Output the [x, y] coordinate of the center of the cell containing the given text.  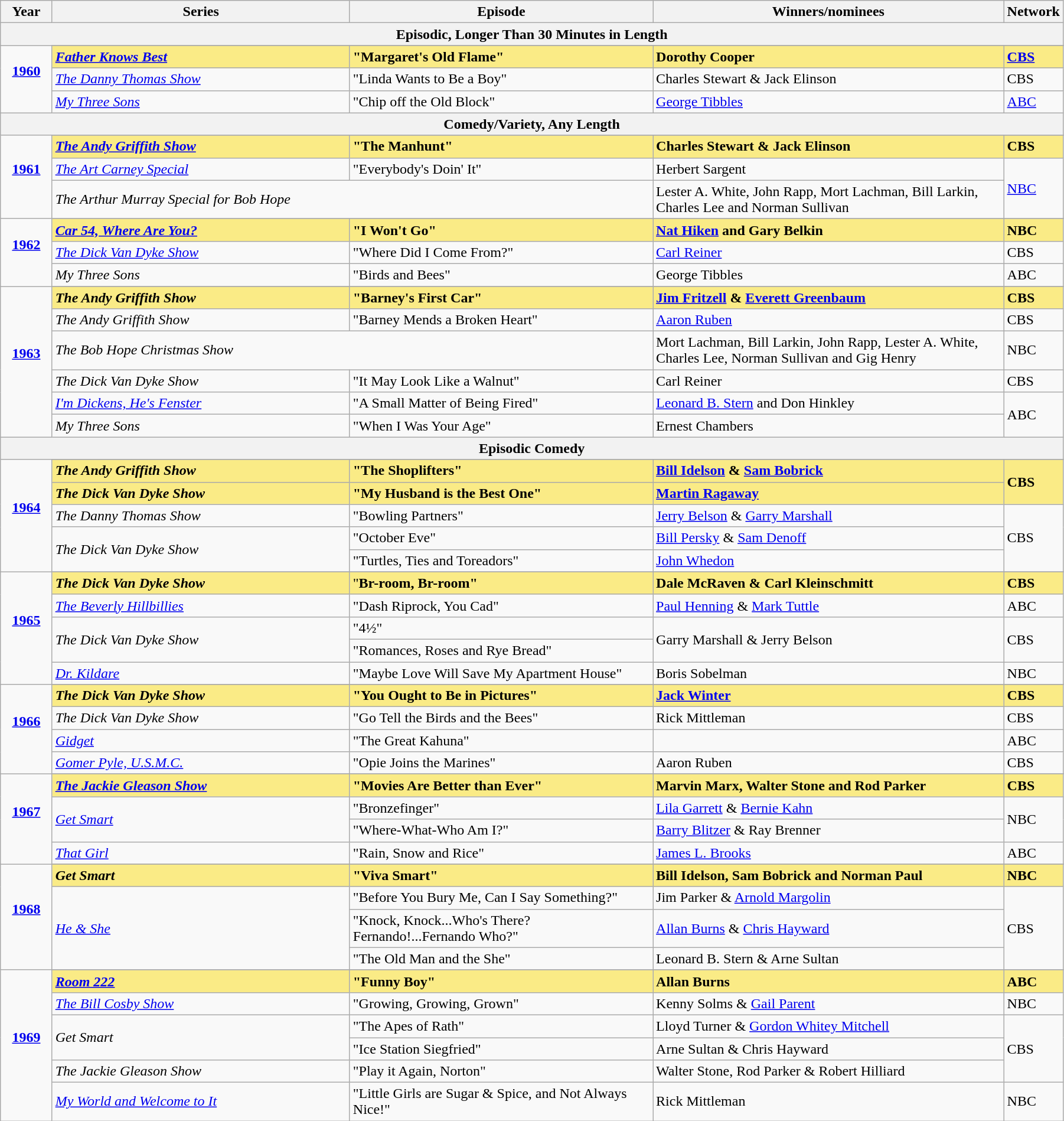
The Art Carney Special [201, 169]
"Before You Bury Me, Can I Say Something?" [501, 898]
"Linda Wants to Be a Boy" [501, 79]
Allan Burns & Chris Hayward [828, 928]
"You Ought to Be in Pictures" [501, 696]
"Romances, Roses and Rye Bread" [501, 650]
Gomer Pyle, U.S.M.C. [201, 763]
Kenny Solms & Gail Parent [828, 1003]
Barry Blitzer & Ray Brenner [828, 830]
Lloyd Turner & Gordon Whitey Mitchell [828, 1026]
"Knock, Knock...Who's There? Fernando!...Fernando Who?" [501, 928]
The Bill Cosby Show [201, 1003]
"Br-room, Br-room" [501, 583]
Winners/nominees [828, 12]
I'm Dickens, He's Fenster [201, 403]
"Everybody's Doin' It" [501, 169]
Leonard B. Stern & Arne Sultan [828, 959]
Dale McRaven & Carl Kleinschmitt [828, 583]
1969 [26, 1045]
Arne Sultan & Chris Hayward [828, 1048]
"Rain, Snow and Rice" [501, 853]
"I Won't Go" [501, 230]
"Funny Boy" [501, 981]
"Birds and Bees" [501, 275]
1962 [26, 252]
"Dash Riprock, You Cad" [501, 605]
"Viva Smart" [501, 875]
"Bronzefinger" [501, 808]
"Ice Station Siegfried" [501, 1048]
1968 [26, 917]
Episodic Comedy [532, 448]
Garry Marshall & Jerry Belson [828, 639]
Bill Persky & Sam Denoff [828, 538]
"The Apes of Rath" [501, 1026]
"Opie Joins the Marines" [501, 763]
Nat Hiken and Gary Belkin [828, 230]
1965 [26, 628]
Mort Lachman, Bill Larkin, John Rapp, Lester A. White, Charles Lee, Norman Sullivan and Gig Henry [828, 351]
James L. Brooks [828, 853]
"Play it Again, Norton" [501, 1071]
Car 54, Where Are You? [201, 230]
"The Manhunt" [501, 146]
Walter Stone, Rod Parker & Robert Hilliard [828, 1071]
"A Small Matter of Being Fired" [501, 403]
Episode [501, 12]
"October Eve" [501, 538]
"Go Tell the Birds and the Bees" [501, 718]
"Where-What-Who Am I?" [501, 830]
The Beverly Hillbillies [201, 605]
1964 [26, 516]
Marvin Marx, Walter Stone and Rod Parker [828, 786]
My World and Welcome to It [201, 1102]
"Barney Mends a Broken Heart" [501, 320]
Paul Henning & Mark Tuttle [828, 605]
That Girl [201, 853]
"It May Look Like a Walnut" [501, 381]
"The Old Man and the She" [501, 959]
Room 222 [201, 981]
Lila Garrett & Bernie Kahn [828, 808]
Herbert Sargent [828, 169]
1963 [26, 361]
"4½" [501, 628]
Gidget [201, 741]
Allan Burns [828, 981]
Jack Winter [828, 696]
1966 [26, 729]
Jim Fritzell & Everett Greenbaum [828, 297]
Dr. Kildare [201, 673]
Jim Parker & Arnold Margolin [828, 898]
"The Shoplifters" [501, 471]
Martin Ragaway [828, 493]
Bill Idelson, Sam Bobrick and Norman Paul [828, 875]
Year [26, 12]
The Arthur Murray Special for Bob Hope [352, 200]
Boris Sobelman [828, 673]
"Little Girls are Sugar & Spice, and Not Always Nice!" [501, 1102]
"Growing, Growing, Grown" [501, 1003]
Series [201, 12]
Episodic, Longer Than 30 Minutes in Length [532, 34]
He & She [201, 928]
Lester A. White, John Rapp, Mort Lachman, Bill Larkin, Charles Lee and Norman Sullivan [828, 200]
"My Husband is the Best One" [501, 493]
Jerry Belson & Garry Marshall [828, 516]
"Margaret's Old Flame" [501, 57]
"Where Did I Come From?" [501, 252]
"Bowling Partners" [501, 516]
1967 [26, 819]
1960 [26, 79]
Bill Idelson & Sam Bobrick [828, 471]
"Turtles, Ties and Toreadors" [501, 560]
Comedy/Variety, Any Length [532, 124]
John Whedon [828, 560]
1961 [26, 177]
Leonard B. Stern and Don Hinkley [828, 403]
"Barney's First Car" [501, 297]
"Chip off the Old Block" [501, 102]
The Bob Hope Christmas Show [352, 351]
"Movies Are Better than Ever" [501, 786]
Network [1033, 12]
"The Great Kahuna" [501, 741]
Dorothy Cooper [828, 57]
Father Knows Best [201, 57]
"When I Was Your Age" [501, 426]
Ernest Chambers [828, 426]
"Maybe Love Will Save My Apartment House" [501, 673]
